Scan for the cell matching the given text and deliver its (X, Y) coordinate at center. 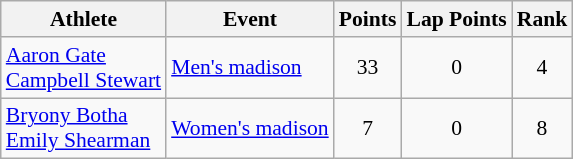
33 (368, 68)
Rank (542, 19)
Lap Points (456, 19)
Points (368, 19)
Women's madison (250, 128)
7 (368, 128)
Bryony BothaEmily Shearman (84, 128)
Men's madison (250, 68)
Aaron GateCampbell Stewart (84, 68)
Athlete (84, 19)
8 (542, 128)
Event (250, 19)
4 (542, 68)
